From the cell containing the given text, extract its center point as [x, y] coordinate. 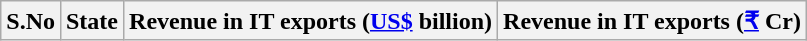
Revenue in IT exports (₹ Cr) [652, 21]
State [92, 21]
Revenue in IT exports (US$ billion) [311, 21]
S.No [31, 21]
